Locate the cell with the specified text and output its [X, Y] center coordinate. 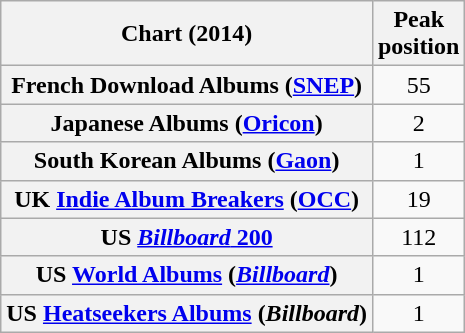
112 [418, 237]
French Download Albums (SNEP) [187, 85]
Japanese Albums (Oricon) [187, 123]
US Billboard 200 [187, 237]
UK Indie Album Breakers (OCC) [187, 199]
19 [418, 199]
Chart (2014) [187, 34]
US Heatseekers Albums (Billboard) [187, 313]
South Korean Albums (Gaon) [187, 161]
US World Albums (Billboard) [187, 275]
Peakposition [418, 34]
55 [418, 85]
2 [418, 123]
